Provide the [x, y] coordinate of the cell's center where the given text is located.  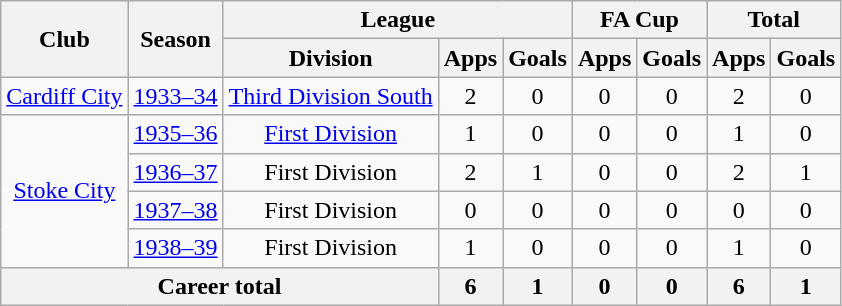
Division [330, 58]
Career total [220, 286]
1936–37 [176, 172]
Season [176, 39]
1937–38 [176, 210]
1935–36 [176, 134]
1933–34 [176, 96]
Club [64, 39]
League [398, 20]
Total [774, 20]
1938–39 [176, 248]
FA Cup [639, 20]
Third Division South [330, 96]
Stoke City [64, 191]
Cardiff City [64, 96]
